Determine the (x, y) coordinate at the center of the cell enclosing the given text.  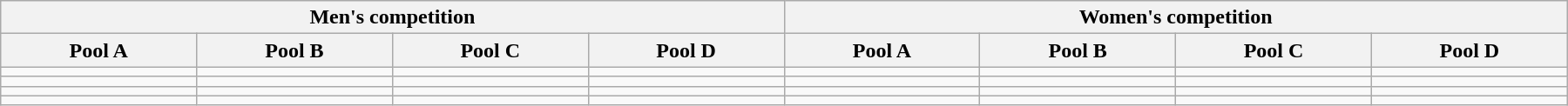
Women's competition (1176, 17)
Men's competition (392, 17)
